From the cell containing the given text, extract its center point as [X, Y] coordinate. 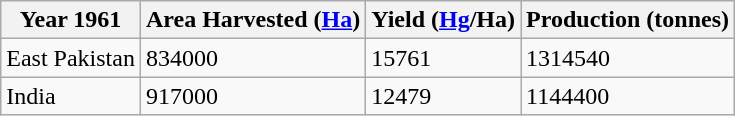
12479 [444, 96]
Production (tonnes) [628, 20]
917000 [252, 96]
East Pakistan [71, 58]
India [71, 96]
Yield (Hg/Ha) [444, 20]
1314540 [628, 58]
Area Harvested (Ha) [252, 20]
15761 [444, 58]
834000 [252, 58]
1144400 [628, 96]
Year 1961 [71, 20]
